Provide the [X, Y] coordinate of the cell's center where the given text is located.  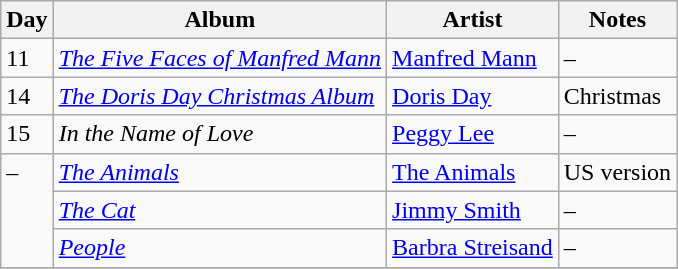
Manfred Mann [473, 58]
15 [27, 134]
Day [27, 20]
The Cat [220, 210]
Christmas [617, 96]
Notes [617, 20]
In the Name of Love [220, 134]
The Five Faces of Manfred Mann [220, 58]
Doris Day [473, 96]
11 [27, 58]
Peggy Lee [473, 134]
Barbra Streisand [473, 248]
US version [617, 172]
People [220, 248]
Jimmy Smith [473, 210]
Album [220, 20]
The Doris Day Christmas Album [220, 96]
Artist [473, 20]
14 [27, 96]
